Provide the (x, y) coordinate of the cell's center where the given text is located.  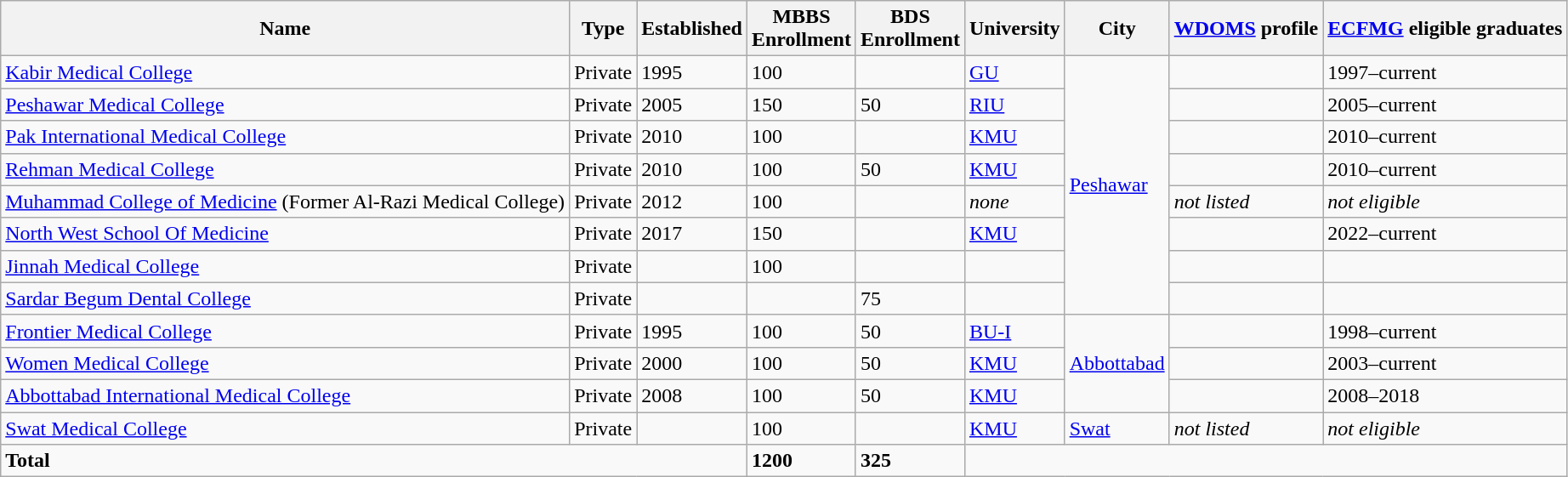
North West School Of Medicine (286, 234)
325 (910, 461)
Rehman Medical College (286, 169)
Type (604, 29)
Abbottabad (1117, 363)
Sardar Begum Dental College (286, 298)
2008–2018 (1446, 395)
MBBSEnrollment (801, 29)
GU (1014, 72)
Jinnah Medical College (286, 266)
1200 (801, 461)
WDOMS profile (1247, 29)
Total (374, 461)
ECFMG eligible graduates (1446, 29)
Name (286, 29)
2012 (692, 202)
Peshawar (1117, 185)
2022–current (1446, 234)
Peshawar Medical College (286, 105)
BU-I (1014, 331)
University (1014, 29)
1997–current (1446, 72)
Swat (1117, 428)
Abbottabad International Medical College (286, 395)
Swat Medical College (286, 428)
Established (692, 29)
2000 (692, 363)
2005–current (1446, 105)
none (1014, 202)
2017 (692, 234)
75 (910, 298)
Frontier Medical College (286, 331)
1998–current (1446, 331)
BDSEnrollment (910, 29)
Kabir Medical College (286, 72)
RIU (1014, 105)
Women Medical College (286, 363)
2003–current (1446, 363)
Muhammad College of Medicine (Former Al-Razi Medical College) (286, 202)
2005 (692, 105)
Pak International Medical College (286, 137)
2008 (692, 395)
City (1117, 29)
